Extract the [x, y] coordinate from the center of the cell holding the provided text.  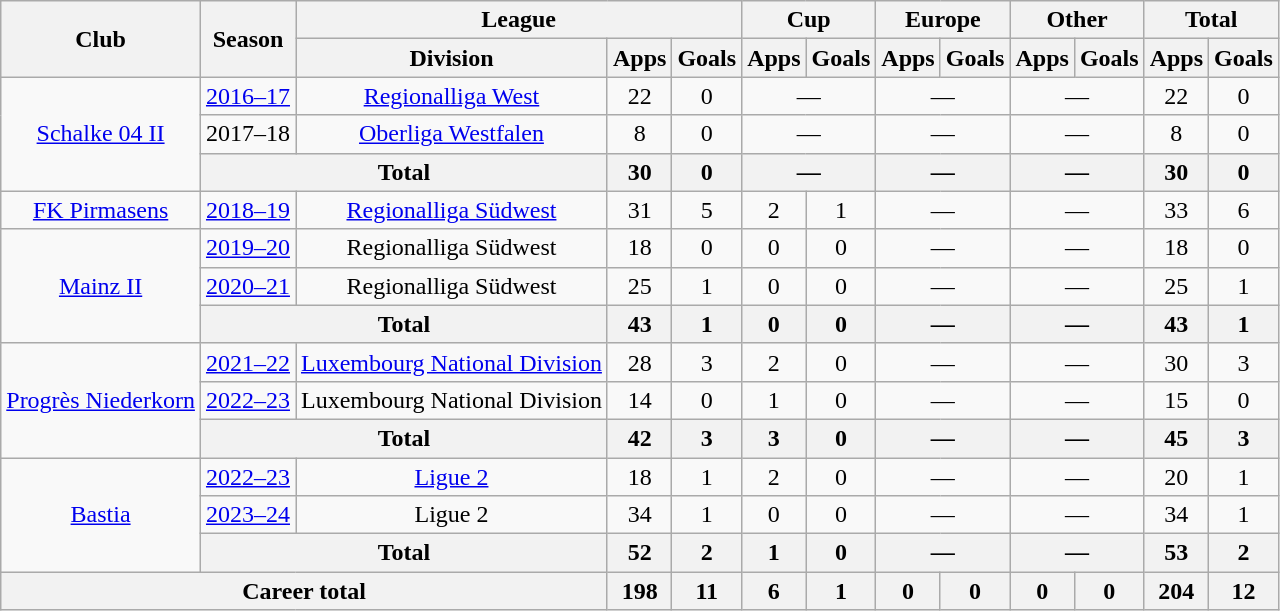
52 [639, 553]
28 [639, 362]
League [519, 20]
Club [101, 39]
198 [639, 591]
11 [707, 591]
Cup [809, 20]
14 [639, 400]
2021–22 [248, 362]
Career total [304, 591]
Other [1077, 20]
2020–21 [248, 286]
Schalke 04 II [101, 134]
5 [707, 210]
Mainz II [101, 286]
Progrès Niederkorn [101, 400]
Oberliga Westfalen [452, 134]
33 [1176, 210]
2019–20 [248, 248]
2017–18 [248, 134]
31 [639, 210]
Division [452, 58]
45 [1176, 438]
20 [1176, 477]
FK Pirmasens [101, 210]
12 [1244, 591]
2016–17 [248, 96]
Europe [943, 20]
Season [248, 39]
42 [639, 438]
15 [1176, 400]
2018–19 [248, 210]
53 [1176, 553]
204 [1176, 591]
2023–24 [248, 515]
Bastia [101, 515]
Regionalliga West [452, 96]
